For the text-containing cell, return its midpoint in [X, Y] coordinate format. 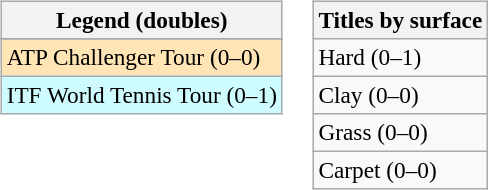
ITF World Tennis Tour (0–1) [142, 95]
Grass (0–0) [400, 133]
Clay (0–0) [400, 95]
Legend (doubles) [142, 20]
ATP Challenger Tour (0–0) [142, 57]
Titles by surface [400, 20]
Carpet (0–0) [400, 171]
Hard (0–1) [400, 57]
